Output the [X, Y] coordinate of the center of the cell containing the given text.  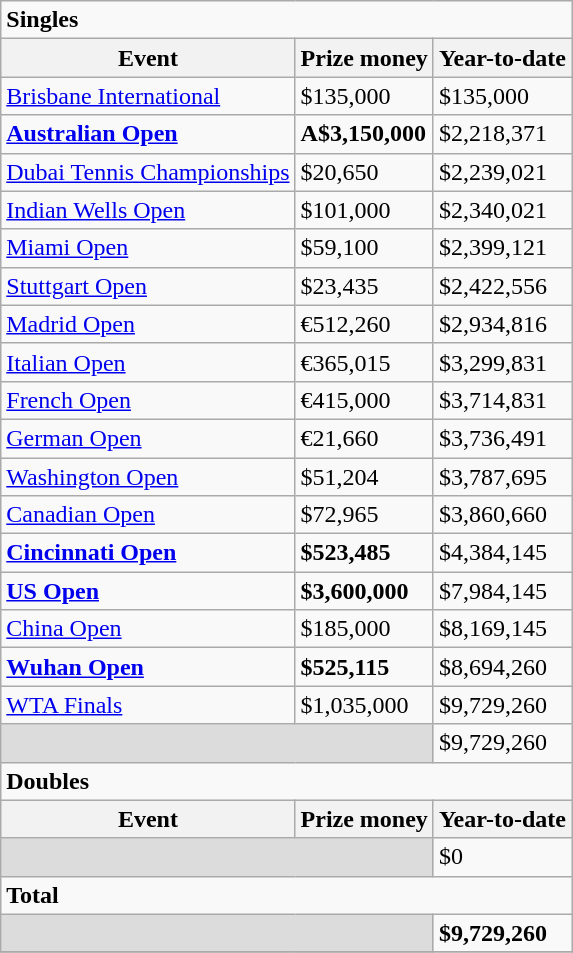
$3,600,000 [364, 591]
A$3,150,000 [364, 134]
Total [286, 895]
$20,650 [364, 172]
$2,934,816 [502, 324]
Wuhan Open [148, 667]
$525,115 [364, 667]
$7,984,145 [502, 591]
Stuttgart Open [148, 286]
Brisbane International [148, 96]
$3,787,695 [502, 477]
Madrid Open [148, 324]
$101,000 [364, 210]
$2,422,556 [502, 286]
$3,860,660 [502, 515]
$2,218,371 [502, 134]
$72,965 [364, 515]
$59,100 [364, 248]
Miami Open [148, 248]
$0 [502, 857]
$185,000 [364, 629]
$2,239,021 [502, 172]
$3,299,831 [502, 362]
Canadian Open [148, 515]
Singles [286, 20]
$23,435 [364, 286]
German Open [148, 438]
€415,000 [364, 400]
US Open [148, 591]
Italian Open [148, 362]
$1,035,000 [364, 705]
WTA Finals [148, 705]
$51,204 [364, 477]
Washington Open [148, 477]
Cincinnati Open [148, 553]
$8,169,145 [502, 629]
€365,015 [364, 362]
Doubles [286, 781]
Dubai Tennis Championships [148, 172]
$523,485 [364, 553]
$3,714,831 [502, 400]
$4,384,145 [502, 553]
French Open [148, 400]
€512,260 [364, 324]
$2,340,021 [502, 210]
$2,399,121 [502, 248]
Australian Open [148, 134]
China Open [148, 629]
€21,660 [364, 438]
Indian Wells Open [148, 210]
$3,736,491 [502, 438]
$8,694,260 [502, 667]
